Return (X, Y) of the center of cell containing provided text 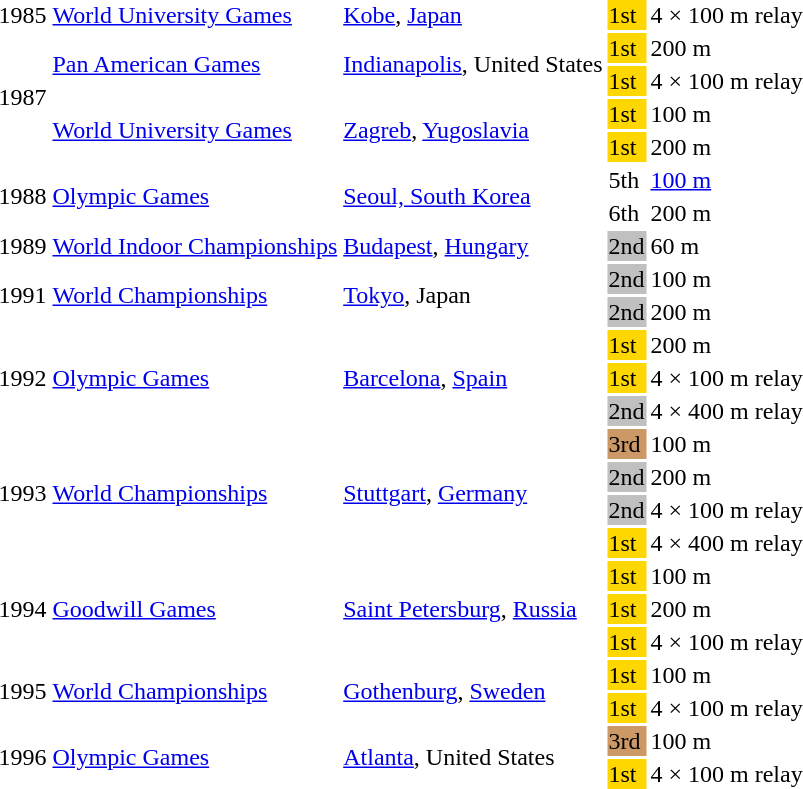
Saint Petersburg, Russia (473, 609)
Pan American Games (195, 64)
World Indoor Championships (195, 246)
Zagreb, Yugoslavia (473, 130)
Seoul, South Korea (473, 196)
5th (626, 180)
Tokyo, Japan (473, 296)
6th (626, 213)
Kobe, Japan (473, 15)
Budapest, Hungary (473, 246)
Atlanta, United States (473, 758)
Stuttgart, Germany (473, 494)
Gothenburg, Sweden (473, 692)
Barcelona, Spain (473, 378)
Goodwill Games (195, 609)
Indianapolis, United States (473, 64)
